Identify which cell holds the provided text, then report its (x, y) central coordinate. 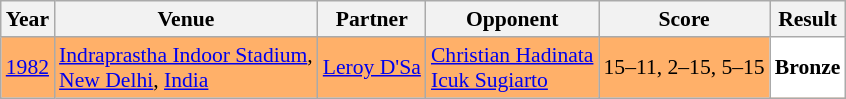
Year (28, 19)
Christian Hadinata Icuk Sugiarto (512, 68)
15–11, 2–15, 5–15 (684, 68)
Opponent (512, 19)
Score (684, 19)
Indraprastha Indoor Stadium, New Delhi, India (186, 68)
Result (808, 19)
Bronze (808, 68)
1982 (28, 68)
Leroy D'Sa (372, 68)
Partner (372, 19)
Venue (186, 19)
